Return [X, Y] of the center of cell containing provided text 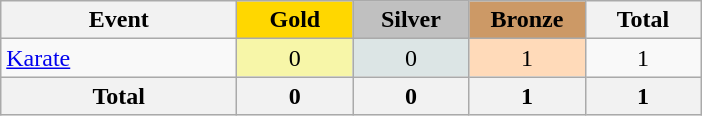
Silver [411, 20]
Bronze [527, 20]
Karate [119, 58]
Event [119, 20]
Gold [295, 20]
